Identify which cell holds the provided text, then report its [X, Y] central coordinate. 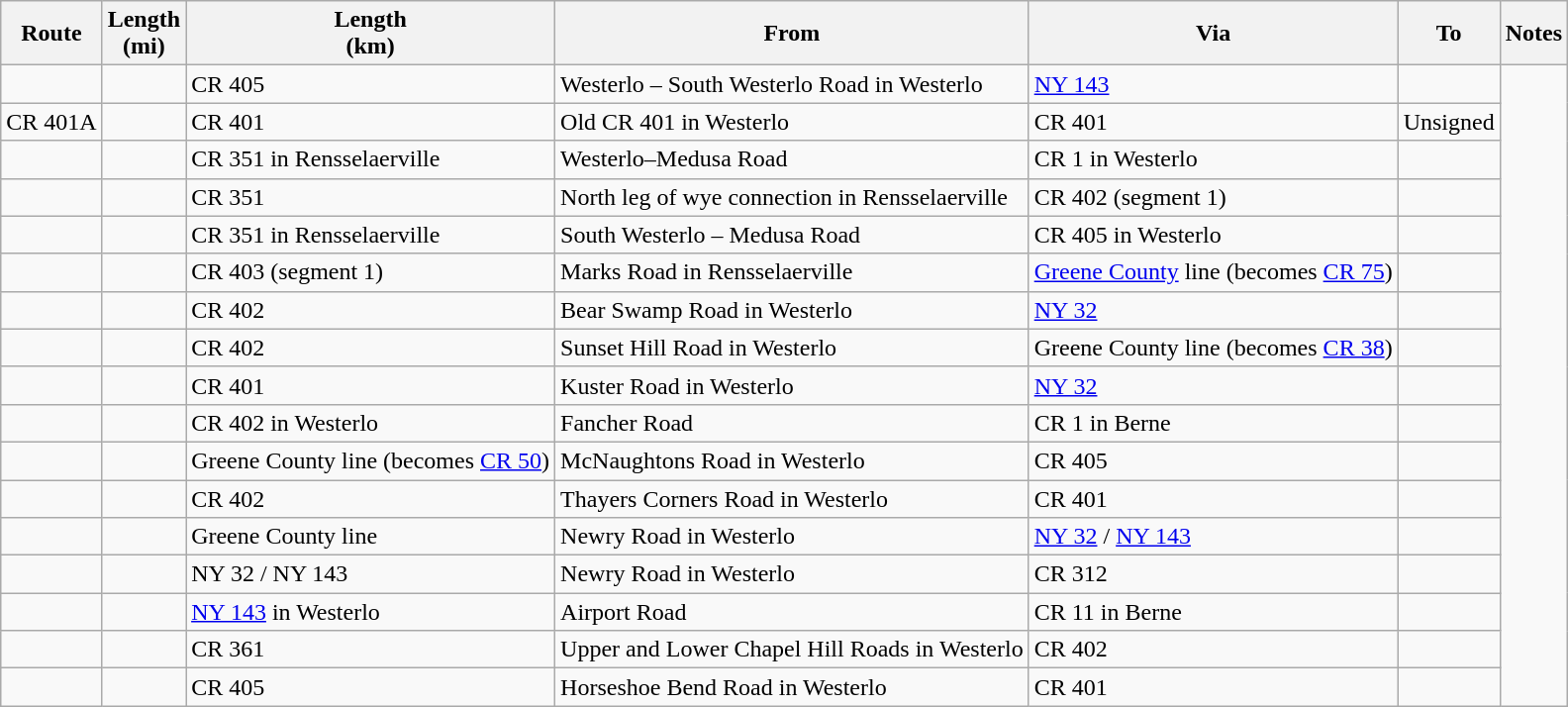
Thayers Corners Road in Westerlo [792, 498]
Marks Road in Rensselaerville [792, 272]
CR 402 (segment 1) [1214, 197]
Via [1214, 34]
Greene County line [370, 537]
Length(km) [370, 34]
CR 403 (segment 1) [370, 272]
Airport Road [792, 612]
Kuster Road in Westerlo [792, 385]
Greene County line (becomes CR 50) [370, 460]
Horseshoe Bend Road in Westerlo [792, 687]
CR 351 [370, 197]
Old CR 401 in Westerlo [792, 122]
CR 1 in Berne [1214, 423]
Westerlo–Medusa Road [792, 159]
CR 405 in Westerlo [1214, 235]
North leg of wye connection in Rensselaerville [792, 197]
To [1449, 34]
McNaughtons Road in Westerlo [792, 460]
CR 11 in Berne [1214, 612]
Greene County line (becomes CR 75) [1214, 272]
Bear Swamp Road in Westerlo [792, 310]
Length(mi) [144, 34]
CR 402 in Westerlo [370, 423]
CR 361 [370, 650]
Upper and Lower Chapel Hill Roads in Westerlo [792, 650]
NY 143 in Westerlo [370, 612]
Unsigned [1449, 122]
Fancher Road [792, 423]
Greene County line (becomes CR 38) [1214, 348]
From [792, 34]
Route [51, 34]
Sunset Hill Road in Westerlo [792, 348]
CR 312 [1214, 574]
NY 143 [1214, 84]
Notes [1533, 34]
CR 401A [51, 122]
South Westerlo – Medusa Road [792, 235]
CR 1 in Westerlo [1214, 159]
Westerlo – South Westerlo Road in Westerlo [792, 84]
